Extract the (x, y) coordinate from the center of the cell holding the provided text.  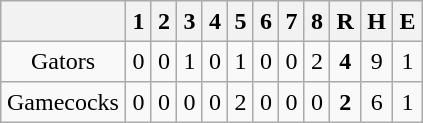
E (408, 21)
Gators (62, 61)
5 (241, 21)
7 (292, 21)
8 (317, 21)
Gamecocks (62, 102)
R (346, 21)
H (377, 21)
3 (190, 21)
9 (377, 61)
